Return [X, Y] of the center of cell containing provided text 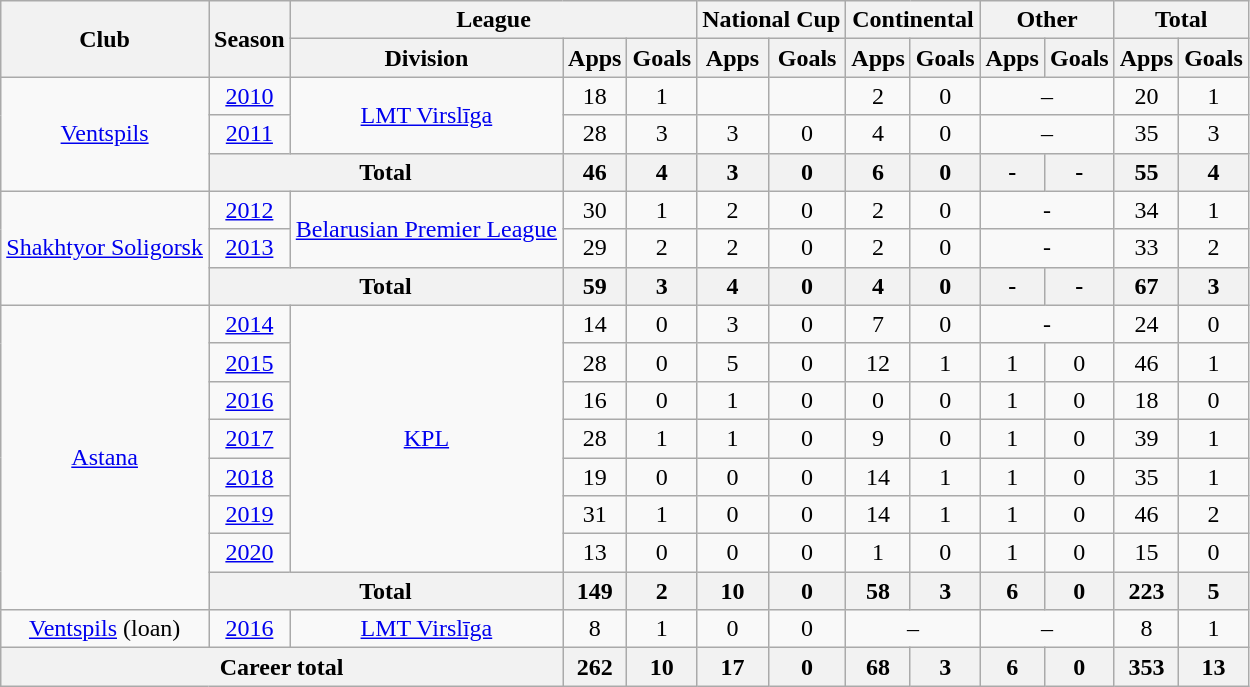
58 [878, 591]
67 [1146, 286]
2013 [249, 248]
Other [1047, 20]
55 [1146, 172]
29 [595, 248]
24 [1146, 324]
Continental [913, 20]
31 [595, 515]
Belarusian Premier League [426, 229]
59 [595, 286]
League [493, 20]
20 [1146, 96]
Shakhtyor Soligorsk [105, 248]
2017 [249, 438]
National Cup [772, 20]
Astana [105, 457]
223 [1146, 591]
7 [878, 324]
Ventspils (loan) [105, 629]
34 [1146, 210]
68 [878, 667]
2020 [249, 553]
2015 [249, 362]
2012 [249, 210]
353 [1146, 667]
39 [1146, 438]
2019 [249, 515]
KPL [426, 438]
262 [595, 667]
12 [878, 362]
2011 [249, 134]
Club [105, 39]
15 [1146, 553]
16 [595, 400]
2010 [249, 96]
33 [1146, 248]
2018 [249, 477]
Career total [282, 667]
149 [595, 591]
19 [595, 477]
2014 [249, 324]
Division [426, 58]
9 [878, 438]
Season [249, 39]
Ventspils [105, 134]
30 [595, 210]
17 [733, 667]
